For the text-containing cell, return its midpoint in [x, y] coordinate format. 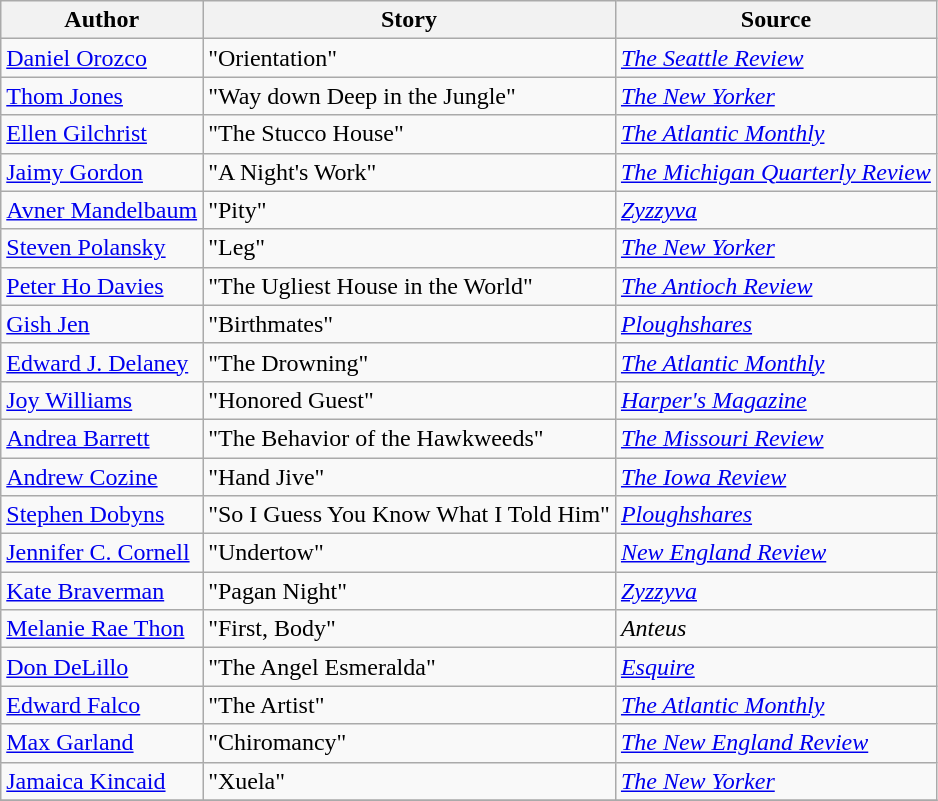
Anteus [776, 629]
The Antioch Review [776, 286]
Peter Ho Davies [102, 286]
"First, Body" [410, 629]
Andrea Barrett [102, 438]
"Leg" [410, 248]
Esquire [776, 667]
Stephen Dobyns [102, 515]
Don DeLillo [102, 667]
Edward Falco [102, 705]
Joy Williams [102, 400]
"Hand Jive" [410, 477]
"Xuela" [410, 781]
Daniel Orozco [102, 58]
"The Ugliest House in the World" [410, 286]
Harper's Magazine [776, 400]
Story [410, 20]
The Seattle Review [776, 58]
Melanie Rae Thon [102, 629]
The Missouri Review [776, 438]
Avner Mandelbaum [102, 210]
"So I Guess You Know What I Told Him" [410, 515]
"Way down Deep in the Jungle" [410, 96]
"Pagan Night" [410, 591]
"Birthmates" [410, 324]
Andrew Cozine [102, 477]
Kate Braverman [102, 591]
"Orientation" [410, 58]
"The Stucco House" [410, 134]
Ellen Gilchrist [102, 134]
New England Review [776, 553]
Thom Jones [102, 96]
Author [102, 20]
The New England Review [776, 743]
The Iowa Review [776, 477]
"The Artist" [410, 705]
"Chiromancy" [410, 743]
Source [776, 20]
Max Garland [102, 743]
Edward J. Delaney [102, 362]
"The Angel Esmeralda" [410, 667]
Steven Polansky [102, 248]
"The Behavior of the Hawkweeds" [410, 438]
Jamaica Kincaid [102, 781]
Jaimy Gordon [102, 172]
Gish Jen [102, 324]
Jennifer C. Cornell [102, 553]
"Honored Guest" [410, 400]
"The Drowning" [410, 362]
"Undertow" [410, 553]
"A Night's Work" [410, 172]
The Michigan Quarterly Review [776, 172]
"Pity" [410, 210]
